Provide the (X, Y) coordinate of the cell's center where the given text is located.  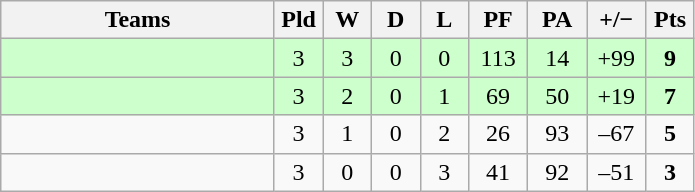
50 (558, 96)
L (444, 20)
92 (558, 172)
D (396, 20)
Teams (138, 20)
+99 (616, 58)
PF (498, 20)
–51 (616, 172)
113 (498, 58)
9 (670, 58)
+19 (616, 96)
7 (670, 96)
+/− (616, 20)
69 (498, 96)
5 (670, 134)
26 (498, 134)
PA (558, 20)
93 (558, 134)
–67 (616, 134)
W (348, 20)
41 (498, 172)
Pld (298, 20)
Pts (670, 20)
14 (558, 58)
